From the cell containing the given text, extract its center point as [X, Y] coordinate. 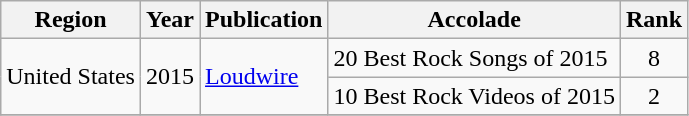
2015 [170, 77]
Region [71, 20]
Loudwire [264, 77]
United States [71, 77]
Year [170, 20]
8 [654, 58]
Rank [654, 20]
10 Best Rock Videos of 2015 [474, 96]
Accolade [474, 20]
Publication [264, 20]
2 [654, 96]
20 Best Rock Songs of 2015 [474, 58]
